Determine the [X, Y] coordinate at the center of the cell enclosing the given text.  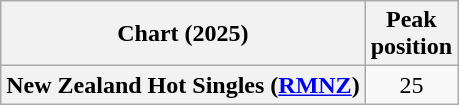
Peakposition [411, 34]
Chart (2025) [183, 34]
New Zealand Hot Singles (RMNZ) [183, 85]
25 [411, 85]
